Return (x, y) of the center of cell containing provided text 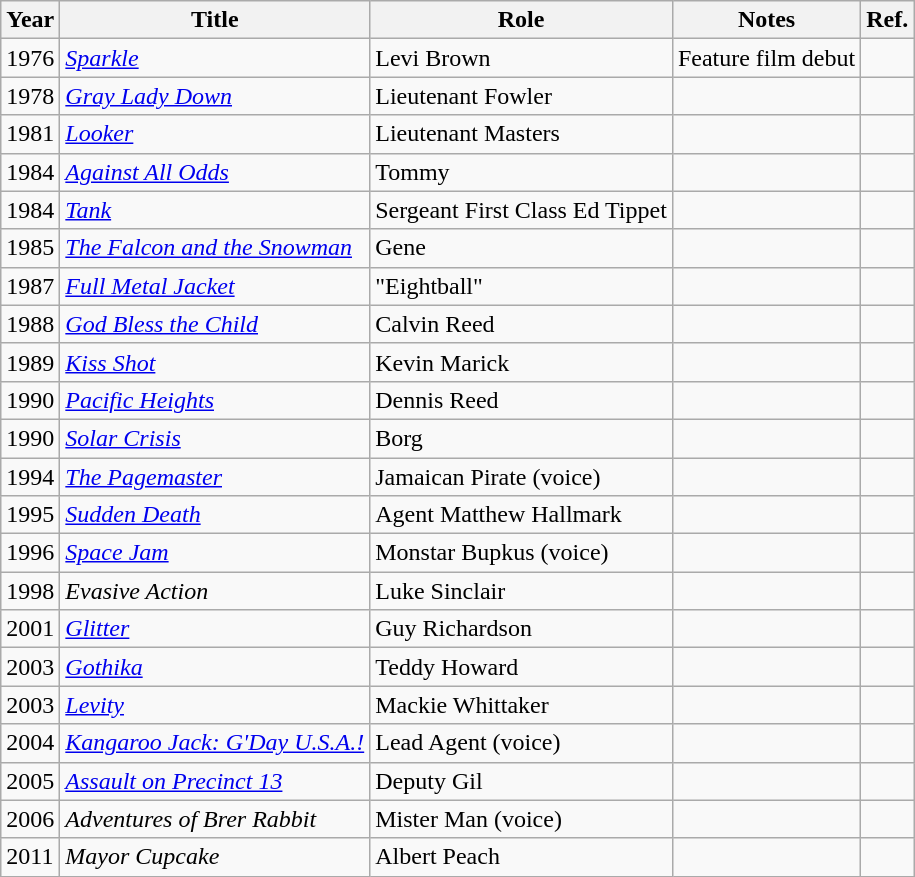
Ref. (888, 20)
Space Jam (215, 553)
Lieutenant Fowler (522, 96)
Sergeant First Class Ed Tippet (522, 210)
Gray Lady Down (215, 96)
Glitter (215, 629)
1981 (30, 134)
1996 (30, 553)
Borg (522, 438)
Sparkle (215, 58)
Gothika (215, 667)
2006 (30, 819)
1987 (30, 286)
Against All Odds (215, 172)
Sudden Death (215, 515)
Mayor Cupcake (215, 857)
Gene (522, 248)
"Eightball" (522, 286)
Mackie Whittaker (522, 705)
Role (522, 20)
Agent Matthew Hallmark (522, 515)
2001 (30, 629)
Kiss Shot (215, 362)
Notes (766, 20)
Evasive Action (215, 591)
The Falcon and the Snowman (215, 248)
Solar Crisis (215, 438)
Adventures of Brer Rabbit (215, 819)
Assault on Precinct 13 (215, 781)
Dennis Reed (522, 400)
Albert Peach (522, 857)
Kangaroo Jack: G'Day U.S.A.! (215, 743)
1994 (30, 477)
Year (30, 20)
2011 (30, 857)
2005 (30, 781)
Calvin Reed (522, 324)
1976 (30, 58)
Levi Brown (522, 58)
1995 (30, 515)
Monstar Bupkus (voice) (522, 553)
2004 (30, 743)
1988 (30, 324)
Pacific Heights (215, 400)
Looker (215, 134)
1989 (30, 362)
1998 (30, 591)
Full Metal Jacket (215, 286)
Teddy Howard (522, 667)
The Pagemaster (215, 477)
Guy Richardson (522, 629)
Luke Sinclair (522, 591)
Mister Man (voice) (522, 819)
Deputy Gil (522, 781)
Feature film debut (766, 58)
Tommy (522, 172)
Lead Agent (voice) (522, 743)
Title (215, 20)
1978 (30, 96)
Lieutenant Masters (522, 134)
Kevin Marick (522, 362)
1985 (30, 248)
God Bless the Child (215, 324)
Levity (215, 705)
Tank (215, 210)
Jamaican Pirate (voice) (522, 477)
